Search for the cell housing the specified text and yield its [X, Y] center coordinate. 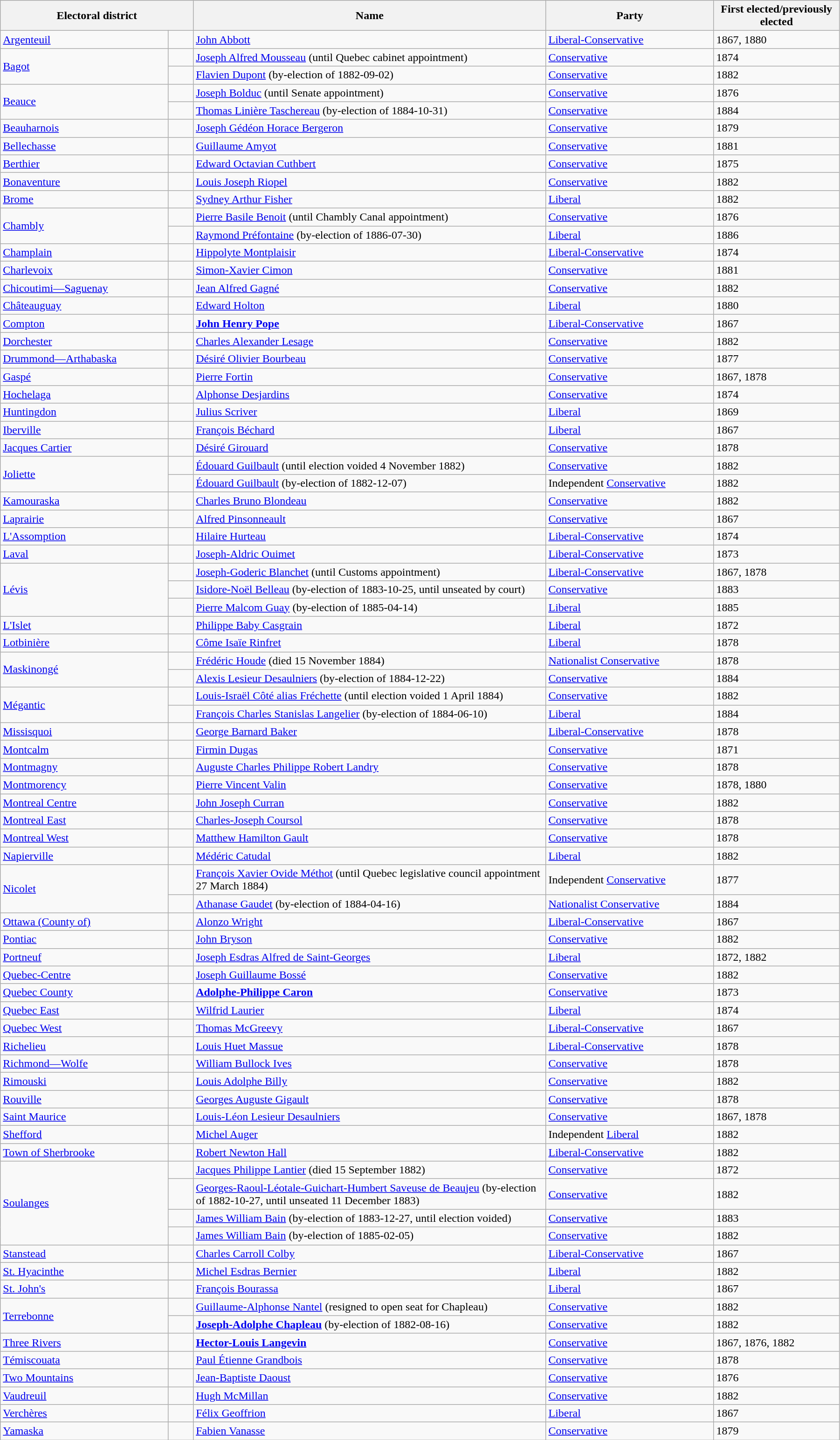
Guillaume Amyot [370, 146]
Désiré Olivier Bourbeau [370, 359]
Louis Joseph Riopel [370, 181]
Stanstead [84, 1254]
Alexis Lesieur Desaulniers (by-election of 1884-12-22) [370, 678]
Richelieu [84, 1046]
Côme Isaïe Rinfret [370, 643]
Rimouski [84, 1081]
Alphonse Desjardins [370, 394]
Isidore-Noël Belleau (by-election of 1883-10-25, until unseated by court) [370, 590]
1869 [777, 412]
Rouville [84, 1099]
Pierre Vincent Valin [370, 785]
Town of Sherbrooke [84, 1152]
Beauce [84, 102]
Alonzo Wright [370, 922]
Party [630, 16]
Iberville [84, 430]
William Bullock Ives [370, 1063]
Montcalm [84, 749]
Yamaska [84, 1431]
St. John's [84, 1289]
Berthier [84, 164]
Joseph-Aldric Ouimet [370, 554]
Hochelaga [84, 394]
1867, 1876, 1882 [777, 1342]
Jean-Baptiste Daoust [370, 1378]
Drummond—Arthabaska [84, 359]
St. Hyacinthe [84, 1271]
George Barnard Baker [370, 731]
Sydney Arthur Fisher [370, 199]
Ottawa (County of) [84, 922]
Auguste Charles Philippe Robert Landry [370, 767]
Quebec East [84, 1010]
Joseph Guillaume Bossé [370, 975]
Jacques Philippe Lantier (died 15 September 1882) [370, 1170]
Édouard Guilbault (by-election of 1882-12-07) [370, 483]
Charles-Joseph Coursol [370, 820]
Joseph-Goderic Blanchet (until Customs appointment) [370, 572]
Laprairie [84, 519]
Chambly [84, 226]
Joseph Gédéon Horace Bergeron [370, 128]
Montreal West [84, 838]
Montmagny [84, 767]
Two Mountains [84, 1378]
Matthew Hamilton Gault [370, 838]
1878, 1880 [777, 785]
Julius Scriver [370, 412]
1867, 1880 [777, 40]
Fabien Vanasse [370, 1431]
1886 [777, 234]
Châteauguay [84, 306]
François Charles Stanislas Langelier (by-election of 1884-06-10) [370, 714]
Independent Liberal [630, 1135]
Laval [84, 554]
Jean Alfred Gagné [370, 288]
1872, 1882 [777, 957]
Georges Auguste Gigault [370, 1099]
Mégantic [84, 705]
Missisquoi [84, 731]
Edward Octavian Cuthbert [370, 164]
Charles Bruno Blondeau [370, 501]
Shefford [84, 1135]
Michel Esdras Bernier [370, 1271]
Jacques Cartier [84, 448]
Quebec West [84, 1028]
Thomas McGreevy [370, 1028]
Joseph Bolduc (until Senate appointment) [370, 93]
Charlevoix [84, 270]
Three Rivers [84, 1342]
Maskinongé [84, 669]
François Béchard [370, 430]
Flavien Dupont (by-election of 1882-09-02) [370, 75]
Louis Huet Massue [370, 1046]
Montreal Centre [84, 802]
Témiscouata [84, 1360]
Charles Alexander Lesage [370, 341]
Médéric Catudal [370, 856]
Montmorency [84, 785]
L'Assomption [84, 537]
Argenteuil [84, 40]
Napierville [84, 856]
François Bourassa [370, 1289]
Quebec County [84, 992]
Nicolet [84, 889]
John Joseph Curran [370, 802]
Dorchester [84, 341]
Quebec-Centre [84, 975]
Raymond Préfontaine (by-election of 1886-07-30) [370, 234]
Vaudreuil [84, 1395]
Montreal East [84, 820]
L'Islet [84, 625]
Édouard Guilbault (until election voided 4 November 1882) [370, 465]
Name [370, 16]
Lotbinière [84, 643]
Lévis [84, 590]
Bagot [84, 66]
Hugh McMillan [370, 1395]
Simon-Xavier Cimon [370, 270]
Thomas Linière Taschereau (by-election of 1884-10-31) [370, 110]
Louis-Léon Lesieur Desaulniers [370, 1117]
Gaspé [84, 377]
Saint Maurice [84, 1117]
Louis-Israël Côté alias Fréchette (until election voided 1 April 1884) [370, 696]
Alfred Pinsonneault [370, 519]
Bonaventure [84, 181]
John Bryson [370, 939]
1880 [777, 306]
Pierre Malcom Guay (by-election of 1885-04-14) [370, 607]
Philippe Baby Casgrain [370, 625]
Beauharnois [84, 128]
Désiré Girouard [370, 448]
Joseph Alfred Mousseau (until Quebec cabinet appointment) [370, 57]
Athanase Gaudet (by-election of 1884-04-16) [370, 904]
Firmin Dugas [370, 749]
Chicoutimi—Saguenay [84, 288]
Portneuf [84, 957]
Richmond—Wolfe [84, 1063]
Wilfrid Laurier [370, 1010]
1885 [777, 607]
1875 [777, 164]
Huntingdon [84, 412]
Joliette [84, 474]
James William Bain (by-election of 1885-02-05) [370, 1236]
Brome [84, 199]
Paul Étienne Grandbois [370, 1360]
Pierre Basile Benoit (until Chambly Canal appointment) [370, 217]
Pontiac [84, 939]
Joseph-Adolphe Chapleau (by-election of 1882-08-16) [370, 1324]
Soulanges [84, 1203]
Edward Holton [370, 306]
Georges-Raoul-Léotale-Guichart-Humbert Saveuse de Beaujeu (by-election of 1882-10-27, until unseated 11 December 1883) [370, 1194]
Adolphe-Philippe Caron [370, 992]
Kamouraska [84, 501]
Hector-Louis Langevin [370, 1342]
1871 [777, 749]
Michel Auger [370, 1135]
First elected/previously elected [777, 16]
Félix Geoffrion [370, 1413]
Electoral district [97, 16]
Charles Carroll Colby [370, 1254]
Hilaire Hurteau [370, 537]
Verchères [84, 1413]
John Henry Pope [370, 324]
Guillaume-Alphonse Nantel (resigned to open seat for Chapleau) [370, 1307]
Joseph Esdras Alfred de Saint-Georges [370, 957]
Hippolyte Montplaisir [370, 253]
Louis Adolphe Billy [370, 1081]
François Xavier Ovide Méthot (until Quebec legislative council appointment 27 March 1884) [370, 880]
James William Bain (by-election of 1883-12-27, until election voided) [370, 1218]
Champlain [84, 253]
Pierre Fortin [370, 377]
Compton [84, 324]
Robert Newton Hall [370, 1152]
Terrebonne [84, 1316]
John Abbott [370, 40]
Frédéric Houde (died 15 November 1884) [370, 661]
Bellechasse [84, 146]
